Find where the given text appears and provide that cell's center as (X, Y) coordinate. 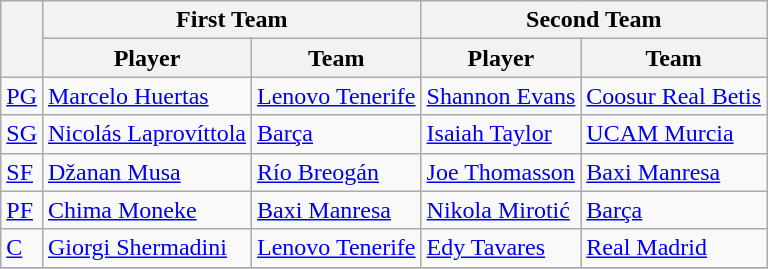
PG (22, 96)
Real Madrid (674, 248)
Džanan Musa (146, 172)
UCAM Murcia (674, 134)
Isaiah Taylor (501, 134)
Edy Tavares (501, 248)
Nikola Mirotić (501, 210)
First Team (232, 20)
SF (22, 172)
Chima Moneke (146, 210)
Shannon Evans (501, 96)
Marcelo Huertas (146, 96)
C (22, 248)
Nicolás Laprovíttola (146, 134)
Giorgi Shermadini (146, 248)
Second Team (594, 20)
Río Breogán (337, 172)
PF (22, 210)
SG (22, 134)
Joe Thomasson (501, 172)
Coosur Real Betis (674, 96)
